Search for the cell housing the specified text and yield its (X, Y) center coordinate. 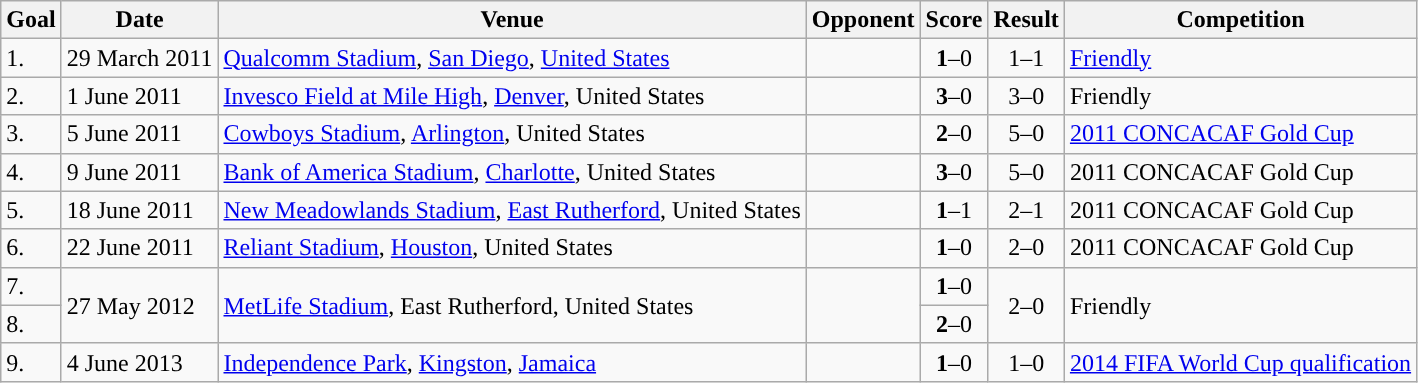
2014 FIFA World Cup qualification (1240, 362)
8. (31, 324)
Date (140, 20)
Reliant Stadium, Houston, United States (512, 248)
Invesco Field at Mile High, Denver, United States (512, 96)
2. (31, 96)
Independence Park, Kingston, Jamaica (512, 362)
Bank of America Stadium, Charlotte, United States (512, 172)
Opponent (863, 20)
MetLife Stadium, East Rutherford, United States (512, 305)
9 June 2011 (140, 172)
Goal (31, 20)
New Meadowlands Stadium, East Rutherford, United States (512, 210)
1 June 2011 (140, 96)
Competition (1240, 20)
7. (31, 286)
Qualcomm Stadium, San Diego, United States (512, 58)
Score (954, 20)
Venue (512, 20)
5 June 2011 (140, 134)
18 June 2011 (140, 210)
9. (31, 362)
2–1 (1026, 210)
1. (31, 58)
29 March 2011 (140, 58)
27 May 2012 (140, 305)
3. (31, 134)
Cowboys Stadium, Arlington, United States (512, 134)
4. (31, 172)
5. (31, 210)
6. (31, 248)
Result (1026, 20)
4 June 2013 (140, 362)
22 June 2011 (140, 248)
